Output the [X, Y] coordinate of the center of the cell containing the given text.  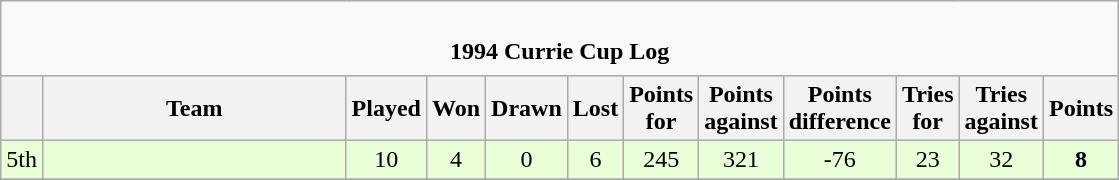
Tries against [1001, 108]
321 [741, 159]
10 [386, 159]
Points difference [840, 108]
245 [662, 159]
Points for [662, 108]
Points [1080, 108]
Played [386, 108]
-76 [840, 159]
4 [456, 159]
0 [527, 159]
Won [456, 108]
Points against [741, 108]
Team [194, 108]
8 [1080, 159]
5th [22, 159]
Tries for [928, 108]
6 [595, 159]
Drawn [527, 108]
32 [1001, 159]
Lost [595, 108]
23 [928, 159]
